Pinpoint the cell where the given text exists, returning its [x, y] midpoint coordinate. 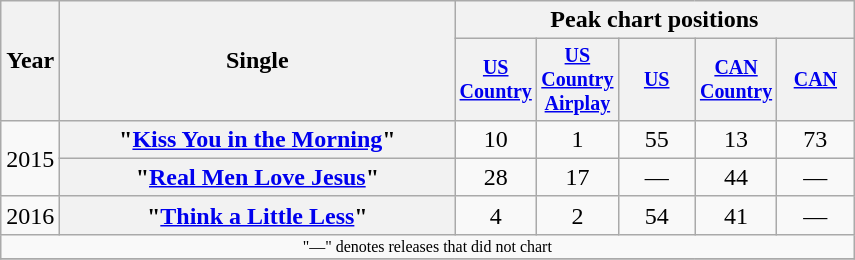
41 [736, 215]
US Country [496, 80]
54 [656, 215]
13 [736, 139]
73 [816, 139]
"—" denotes releases that did not chart [428, 246]
2016 [30, 215]
1 [578, 139]
Single [258, 61]
"Real Men Love Jesus" [258, 177]
4 [496, 215]
2015 [30, 158]
Year [30, 61]
44 [736, 177]
10 [496, 139]
CAN Country [736, 80]
2 [578, 215]
28 [496, 177]
US [656, 80]
55 [656, 139]
CAN [816, 80]
"Kiss You in the Morning" [258, 139]
"Think a Little Less" [258, 215]
US Country Airplay [578, 80]
17 [578, 177]
Peak chart positions [654, 20]
